Return (x, y) of the center of cell containing provided text 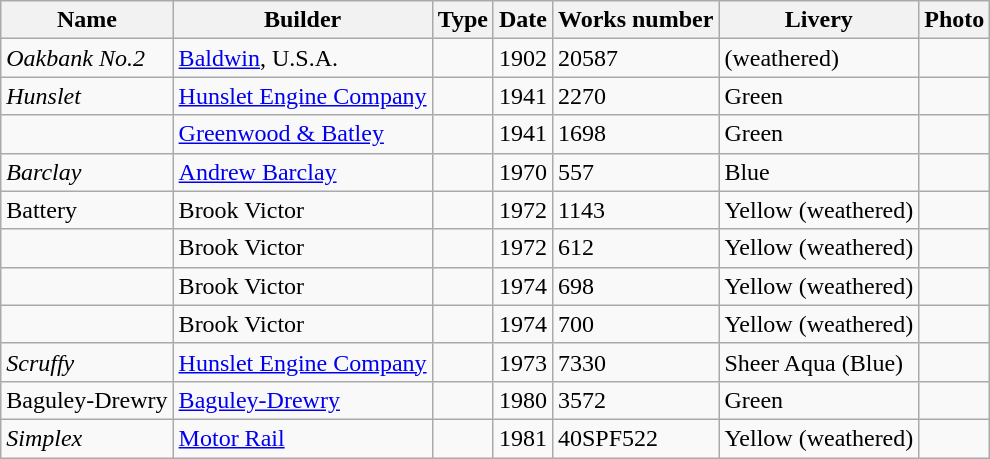
Builder (302, 20)
Works number (635, 20)
Hunslet (87, 96)
700 (635, 324)
Photo (954, 20)
Scruffy (87, 362)
557 (635, 172)
40SPF522 (635, 438)
7330 (635, 362)
1980 (522, 400)
2270 (635, 96)
1981 (522, 438)
3572 (635, 400)
Barclay (87, 172)
612 (635, 248)
Oakbank No.2 (87, 58)
1970 (522, 172)
Battery (87, 210)
Blue (819, 172)
1902 (522, 58)
Greenwood & Batley (302, 134)
Sheer Aqua (Blue) (819, 362)
(weathered) (819, 58)
698 (635, 286)
1698 (635, 134)
Motor Rail (302, 438)
Baldwin, U.S.A. (302, 58)
Simplex (87, 438)
1143 (635, 210)
Andrew Barclay (302, 172)
Name (87, 20)
1973 (522, 362)
Type (462, 20)
Livery (819, 20)
Date (522, 20)
20587 (635, 58)
